For the text-containing cell, return its midpoint in (x, y) coordinate format. 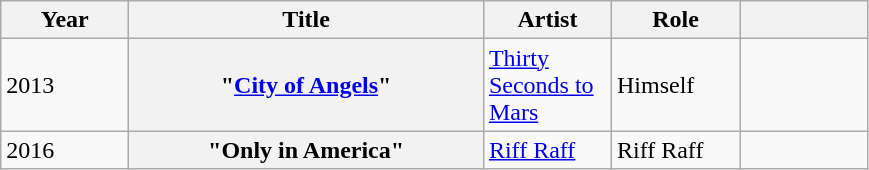
"Only in America" (306, 150)
Himself (675, 85)
"City of Angels" (306, 85)
Artist (547, 20)
2013 (65, 85)
Title (306, 20)
Thirty Seconds to Mars (547, 85)
2016 (65, 150)
Role (675, 20)
Year (65, 20)
